Output the [x, y] coordinate of the center of the cell containing the given text.  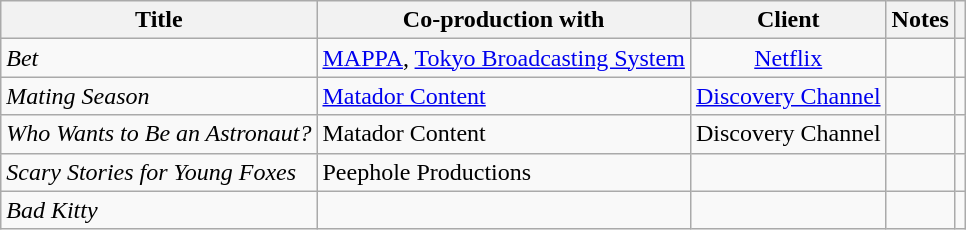
Bad Kitty [159, 210]
Client [788, 20]
Who Wants to Be an Astronaut? [159, 134]
Bet [159, 58]
Peephole Productions [504, 172]
MAPPA, Tokyo Broadcasting System [504, 58]
Co-production with [504, 20]
Notes [920, 20]
Netflix [788, 58]
Title [159, 20]
Mating Season [159, 96]
Scary Stories for Young Foxes [159, 172]
